Extract the (x, y) coordinate from the center of the cell holding the provided text.  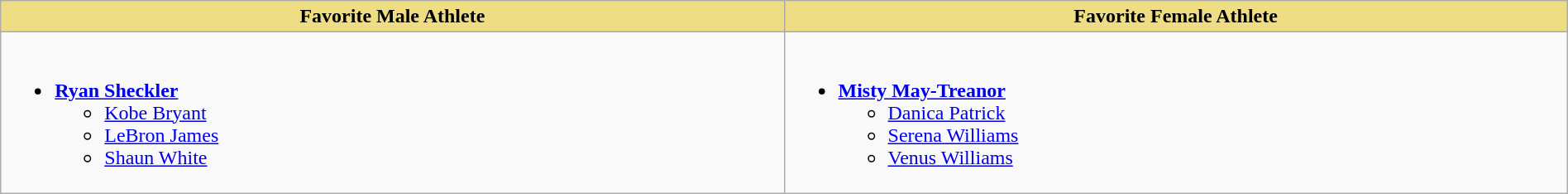
Misty May-TreanorDanica PatrickSerena WilliamsVenus Williams (1176, 113)
Favorite Female Athlete (1176, 17)
Ryan ShecklerKobe BryantLeBron JamesShaun White (392, 113)
Favorite Male Athlete (392, 17)
